Locate the cell with the specified text and output its [X, Y] center coordinate. 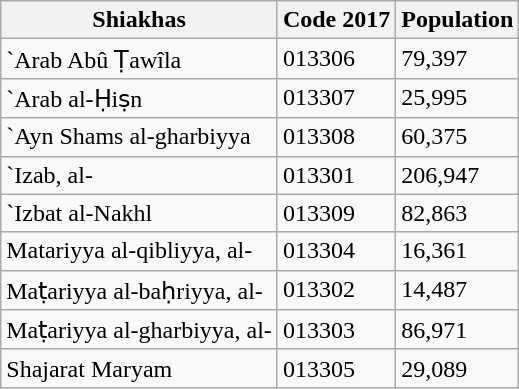
Code 2017 [336, 20]
16,361 [458, 251]
013308 [336, 137]
013301 [336, 175]
86,971 [458, 330]
14,487 [458, 290]
`Izab, al- [140, 175]
013304 [336, 251]
013303 [336, 330]
82,863 [458, 213]
Shajarat Maryam [140, 368]
206,947 [458, 175]
60,375 [458, 137]
`Ayn Shams al-gharbiyya [140, 137]
79,397 [458, 59]
013309 [336, 213]
Shiakhas [140, 20]
Matariyya al-qibliyya, al- [140, 251]
`Arab al-Ḥiṣn [140, 98]
Maṭariyya al-baḥriyya, al- [140, 290]
Population [458, 20]
29,089 [458, 368]
013305 [336, 368]
25,995 [458, 98]
Maṭariyya al-gharbiyya, al- [140, 330]
013306 [336, 59]
`Izbat al-Nakhl [140, 213]
013307 [336, 98]
013302 [336, 290]
`Arab Abû Ṭawîla [140, 59]
